Capture the cell that displays the provided text and extract its [X, Y] central coordinate. 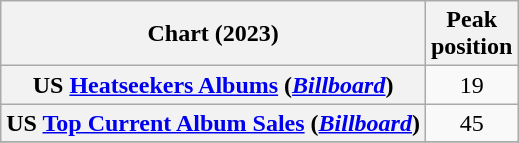
Chart (2023) [214, 34]
19 [471, 85]
US Heatseekers Albums (Billboard) [214, 85]
Peakposition [471, 34]
US Top Current Album Sales (Billboard) [214, 123]
45 [471, 123]
